Search for the cell housing the specified text and yield its (x, y) center coordinate. 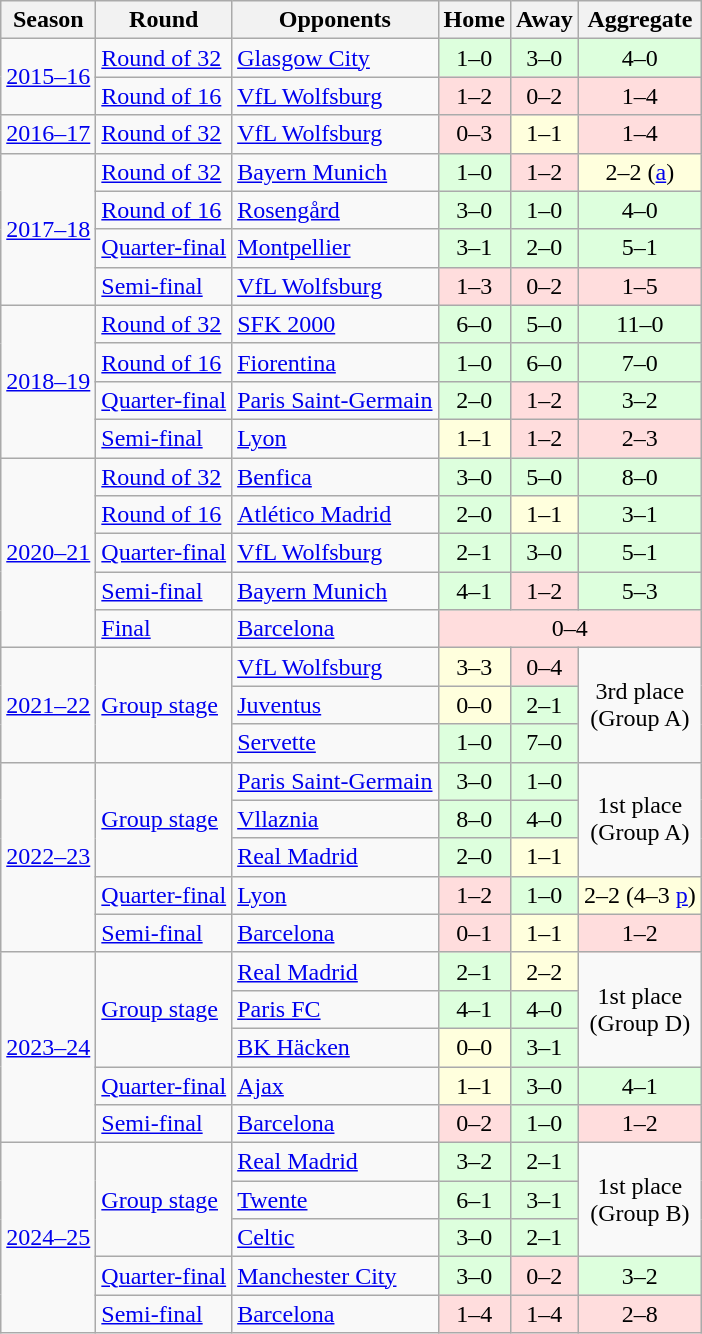
Vllaznia (335, 819)
Montpellier (335, 248)
Opponents (335, 20)
Round (164, 20)
3rd place(Group A) (640, 705)
2016–17 (48, 134)
0–1 (474, 933)
2018–19 (48, 381)
2–8 (640, 1314)
Twente (335, 1200)
1st place(Group D) (640, 1009)
2–3 (640, 438)
1st place(Group A) (640, 819)
Paris FC (335, 1009)
6–1 (474, 1200)
Final (164, 629)
1–5 (640, 286)
2–2 (4–3 p) (640, 895)
2020–21 (48, 553)
2–2 (544, 971)
Glasgow City (335, 58)
Juventus (335, 705)
SFK 2000 (335, 324)
Home (474, 20)
2023–24 (48, 1047)
11–0 (640, 324)
Season (48, 20)
2024–25 (48, 1238)
BK Häcken (335, 1047)
Fiorentina (335, 362)
5–3 (640, 591)
Rosengård (335, 210)
Benfica (335, 477)
3–3 (474, 667)
1st place(Group B) (640, 1200)
Ajax (335, 1085)
1–3 (474, 286)
2–2 (a) (640, 172)
0–3 (474, 134)
Aggregate (640, 20)
2017–18 (48, 229)
2021–22 (48, 705)
2022–23 (48, 857)
2015–16 (48, 77)
Celtic (335, 1238)
Manchester City (335, 1276)
Atlético Madrid (335, 515)
Away (544, 20)
Servette (335, 743)
